Extract the (x, y) coordinate from the center of the cell holding the provided text.  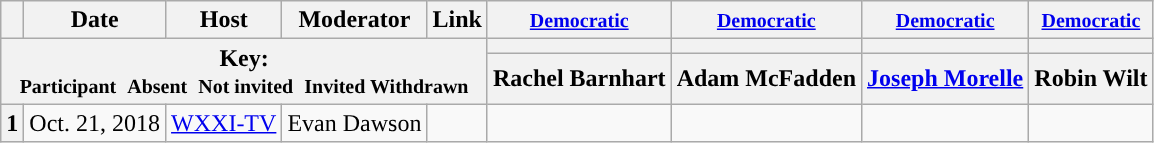
Rachel Barnhart (579, 78)
Evan Dawson (354, 123)
Date (95, 20)
1 (12, 123)
Moderator (354, 20)
Adam McFadden (766, 78)
WXXI-TV (224, 123)
Key: Participant Absent Not invited Invited Withdrawn (244, 72)
Oct. 21, 2018 (95, 123)
Host (224, 20)
Joseph Morelle (946, 78)
Link (457, 20)
Robin Wilt (1091, 78)
